For the text-containing cell, return its midpoint in (x, y) coordinate format. 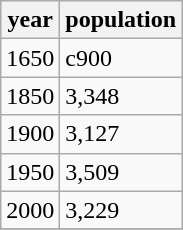
3,127 (121, 134)
population (121, 20)
3,348 (121, 96)
1850 (30, 96)
1900 (30, 134)
1950 (30, 172)
c900 (121, 58)
3,509 (121, 172)
1650 (30, 58)
3,229 (121, 210)
2000 (30, 210)
year (30, 20)
